Search for the cell housing the specified text and yield its [X, Y] center coordinate. 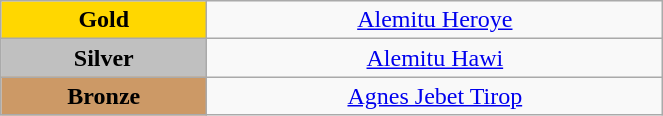
Silver [104, 58]
Gold [104, 20]
Alemitu Heroye [435, 20]
Agnes Jebet Tirop [435, 96]
Bronze [104, 96]
Alemitu Hawi [435, 58]
